For the text-containing cell, return its midpoint in [x, y] coordinate format. 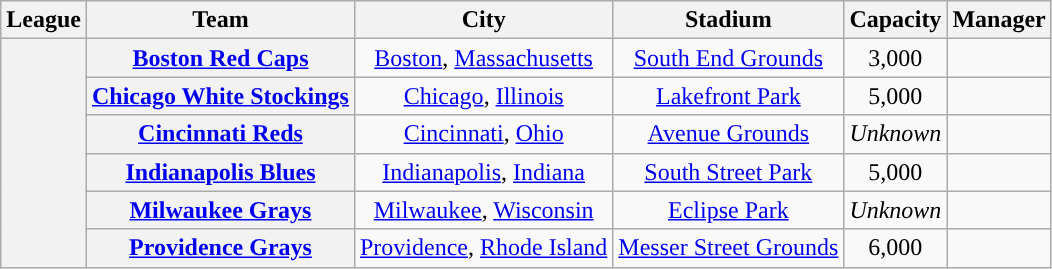
Eclipse Park [728, 210]
Cincinnati, Ohio [483, 134]
Boston, Massachusetts [483, 58]
Manager [999, 20]
League [44, 20]
South End Grounds [728, 58]
Lakefront Park [728, 96]
City [483, 20]
Milwaukee, Wisconsin [483, 210]
Capacity [896, 20]
3,000 [896, 58]
Team [220, 20]
Chicago White Stockings [220, 96]
Indianapolis Blues [220, 172]
Messer Street Grounds [728, 248]
Avenue Grounds [728, 134]
Cincinnati Reds [220, 134]
Providence, Rhode Island [483, 248]
6,000 [896, 248]
Boston Red Caps [220, 58]
Indianapolis, Indiana [483, 172]
Stadium [728, 20]
Milwaukee Grays [220, 210]
Providence Grays [220, 248]
South Street Park [728, 172]
Chicago, Illinois [483, 96]
